Identify which cell holds the provided text, then report its [X, Y] central coordinate. 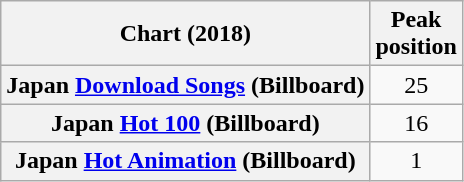
1 [416, 161]
Japan Download Songs (Billboard) [186, 85]
25 [416, 85]
Japan Hot Animation (Billboard) [186, 161]
16 [416, 123]
Chart (2018) [186, 34]
Japan Hot 100 (Billboard) [186, 123]
Peakposition [416, 34]
